Capture the cell that displays the provided text and extract its (x, y) central coordinate. 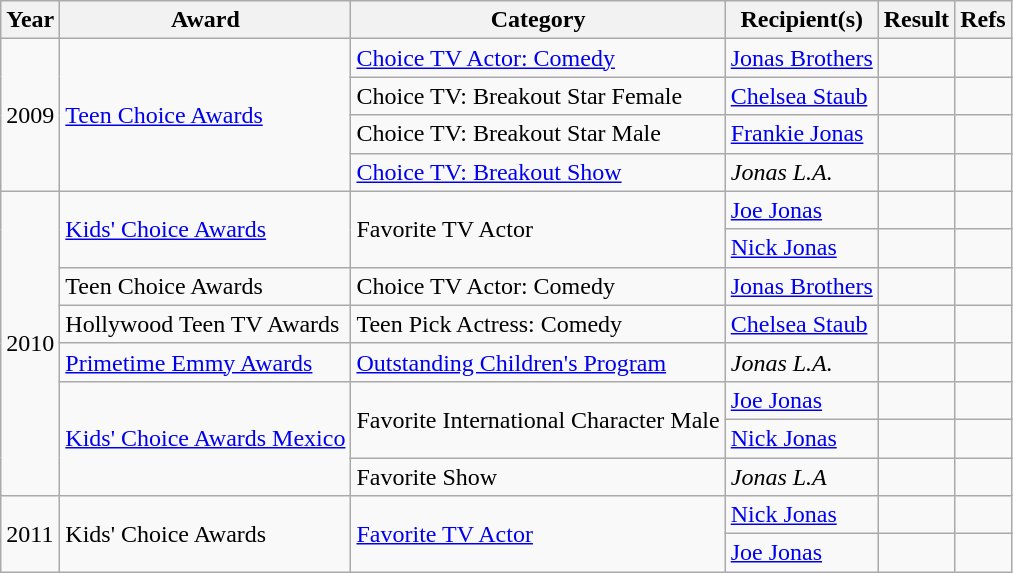
Hollywood Teen TV Awards (206, 324)
Favorite International Character Male (538, 419)
Recipient(s) (802, 20)
Favorite Show (538, 477)
Year (30, 20)
Refs (983, 20)
Primetime Emmy Awards (206, 362)
2010 (30, 343)
2011 (30, 534)
2009 (30, 115)
Teen Pick Actress: Comedy (538, 324)
Frankie Jonas (802, 134)
Kids' Choice Awards Mexico (206, 438)
Result (916, 20)
Choice TV: Breakout Show (538, 172)
Category (538, 20)
Choice TV: Breakout Star Male (538, 134)
Choice TV: Breakout Star Female (538, 96)
Jonas L.A (802, 477)
Award (206, 20)
Outstanding Children's Program (538, 362)
